Output the [x, y] coordinate of the center of the cell containing the given text.  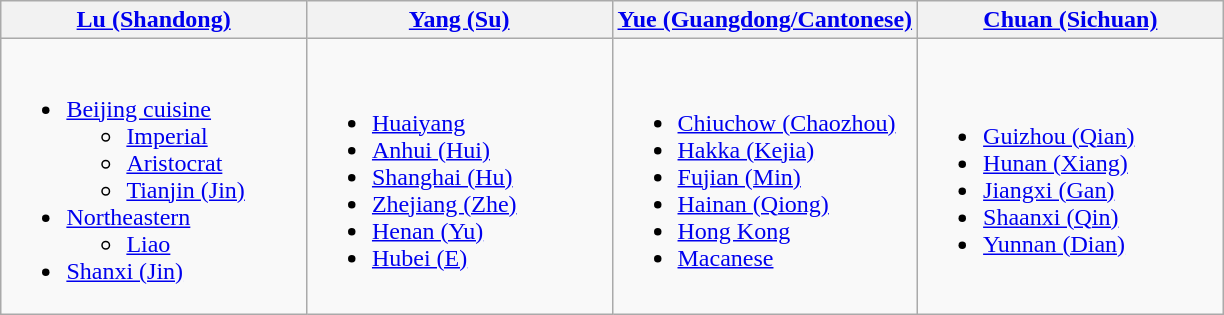
HuaiyangAnhui (Hui)Shanghai (Hu)Zhejiang (Zhe)Henan (Yu)Hubei (E) [459, 176]
Chuan (Sichuan) [1071, 20]
Yue (Guangdong/Cantonese) [765, 20]
Beijing cuisineImperialAristocratTianjin (Jin)NortheasternLiaoShanxi (Jin) [154, 176]
Lu (Shandong) [154, 20]
Yang (Su) [459, 20]
Guizhou (Qian)Hunan (Xiang)Jiangxi (Gan)Shaanxi (Qin)Yunnan (Dian) [1071, 176]
Chiuchow (Chaozhou)Hakka (Kejia)Fujian (Min)Hainan (Qiong)Hong KongMacanese [765, 176]
